Detect which cell encompasses the target text, then output its [X, Y] center coordinate. 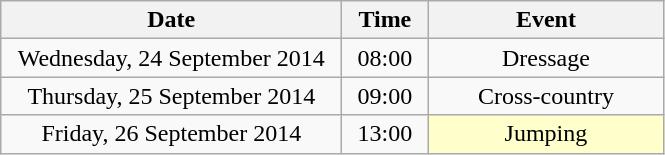
Dressage [546, 58]
Date [172, 20]
09:00 [385, 96]
08:00 [385, 58]
13:00 [385, 134]
Event [546, 20]
Cross-country [546, 96]
Jumping [546, 134]
Thursday, 25 September 2014 [172, 96]
Time [385, 20]
Wednesday, 24 September 2014 [172, 58]
Friday, 26 September 2014 [172, 134]
